Provide the (x, y) coordinate of the cell's center where the given text is located.  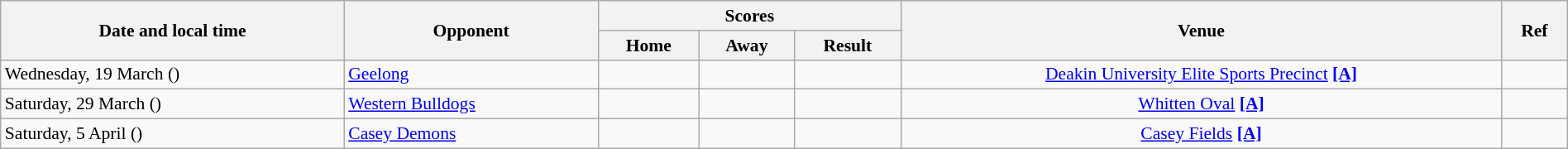
Saturday, 5 April () (172, 134)
Casey Demons (471, 134)
Casey Fields [A] (1202, 134)
Geelong (471, 74)
Result (847, 46)
Whitten Oval [A] (1202, 104)
Scores (749, 16)
Away (746, 46)
Wednesday, 19 March () (172, 74)
Ref (1535, 30)
Venue (1202, 30)
Deakin University Elite Sports Precinct [A] (1202, 74)
Date and local time (172, 30)
Opponent (471, 30)
Home (648, 46)
Western Bulldogs (471, 104)
Saturday, 29 March () (172, 104)
